Return (x, y) of the center of cell containing provided text 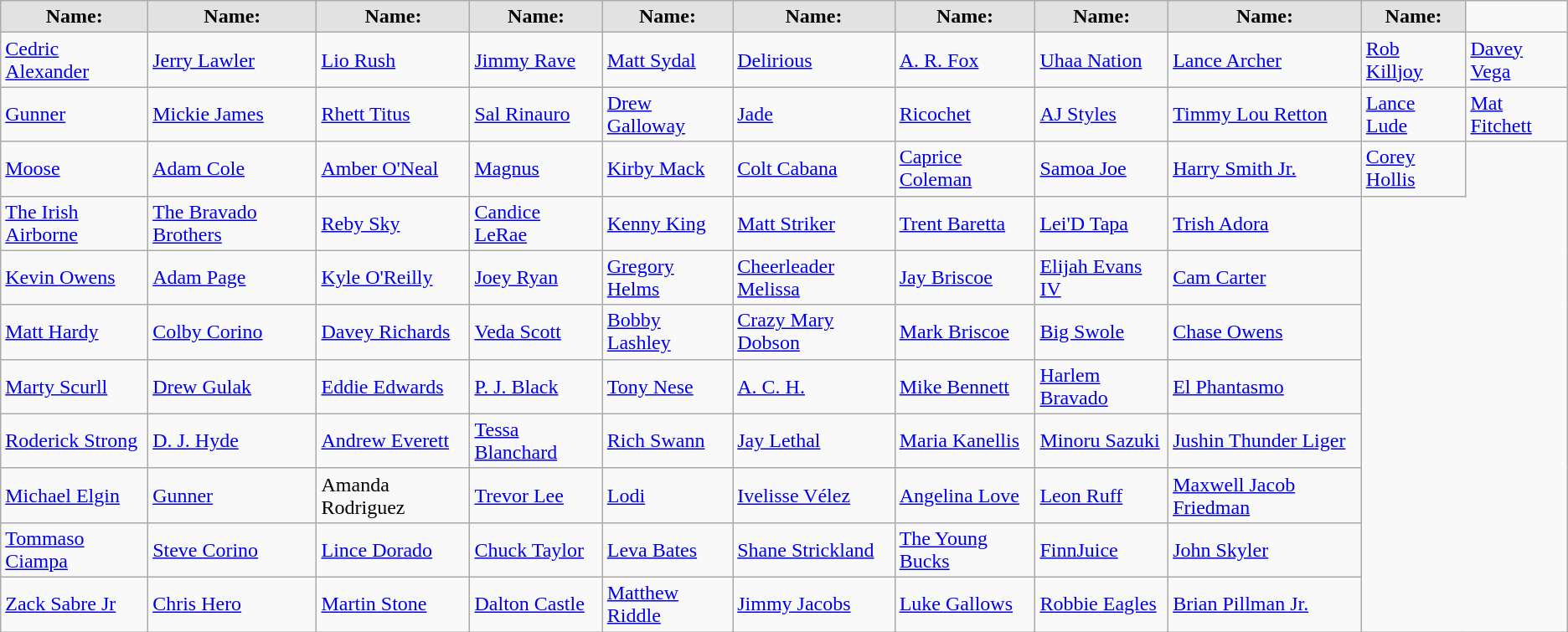
Magnus (536, 169)
Lance Archer (1265, 60)
Steve Corino (233, 549)
Robbie Eagles (1102, 604)
Dalton Castle (536, 604)
Colt Cabana (814, 169)
Timmy Lou Retton (1265, 114)
Harry Smith Jr. (1265, 169)
Amber O'Neal (394, 169)
D. J. Hyde (233, 440)
Angelina Love (965, 496)
Zack Sabre Jr (75, 604)
Leva Bates (667, 549)
Rich Swann (667, 440)
Adam Cole (233, 169)
Adam Page (233, 278)
Rhett Titus (394, 114)
Lio Rush (394, 60)
A. C. H. (814, 387)
Elijah Evans IV (1102, 278)
Lance Lude (1414, 114)
Lodi (667, 496)
Drew Galloway (667, 114)
Mark Briscoe (965, 331)
Eddie Edwards (394, 387)
Amanda Rodriguez (394, 496)
Reby Sky (394, 223)
Uhaa Nation (1102, 60)
Mat Fitchett (1516, 114)
Kyle O'Reilly (394, 278)
Corey Hollis (1414, 169)
Martin Stone (394, 604)
Samoa Joe (1102, 169)
Davey Richards (394, 331)
Leon Ruff (1102, 496)
Chuck Taylor (536, 549)
Roderick Strong (75, 440)
Ivelisse Vélez (814, 496)
AJ Styles (1102, 114)
Big Swole (1102, 331)
Jay Briscoe (965, 278)
The Bravado Brothers (233, 223)
Davey Vega (1516, 60)
Cam Carter (1265, 278)
Tony Nese (667, 387)
Kirby Mack (667, 169)
Joey Ryan (536, 278)
Kenny King (667, 223)
Jimmy Rave (536, 60)
The Young Bucks (965, 549)
Lei'D Tapa (1102, 223)
Jushin Thunder Liger (1265, 440)
Cedric Alexander (75, 60)
The Irish Airborne (75, 223)
Matt Sydal (667, 60)
John Skyler (1265, 549)
Drew Gulak (233, 387)
Delirious (814, 60)
P. J. Black (536, 387)
Brian Pillman Jr. (1265, 604)
Veda Scott (536, 331)
Chris Hero (233, 604)
Rob Killjoy (1414, 60)
Ricochet (965, 114)
Candice LeRae (536, 223)
Trent Baretta (965, 223)
Matt Hardy (75, 331)
A. R. Fox (965, 60)
Matt Striker (814, 223)
Lince Dorado (394, 549)
Sal Rinauro (536, 114)
Harlem Bravado (1102, 387)
El Phantasmo (1265, 387)
Bobby Lashley (667, 331)
Marty Scurll (75, 387)
Colby Corino (233, 331)
Michael Elgin (75, 496)
Jay Lethal (814, 440)
Minoru Sazuki (1102, 440)
Andrew Everett (394, 440)
Maxwell Jacob Friedman (1265, 496)
Mickie James (233, 114)
Tommaso Ciampa (75, 549)
FinnJuice (1102, 549)
Caprice Coleman (965, 169)
Jade (814, 114)
Mike Bennett (965, 387)
Tessa Blanchard (536, 440)
Jimmy Jacobs (814, 604)
Gregory Helms (667, 278)
Luke Gallows (965, 604)
Chase Owens (1265, 331)
Moose (75, 169)
Maria Kanellis (965, 440)
Trish Adora (1265, 223)
Trevor Lee (536, 496)
Cheerleader Melissa (814, 278)
Kevin Owens (75, 278)
Shane Strickland (814, 549)
Matthew Riddle (667, 604)
Crazy Mary Dobson (814, 331)
Jerry Lawler (233, 60)
